Detect which cell encompasses the target text, then output its (x, y) center coordinate. 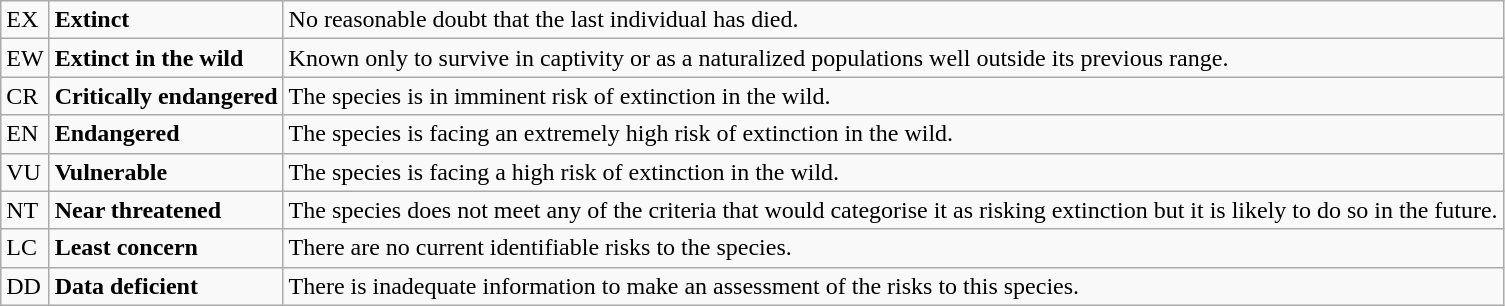
EN (25, 134)
Data deficient (166, 286)
Least concern (166, 248)
DD (25, 286)
There are no current identifiable risks to the species. (893, 248)
There is inadequate information to make an assessment of the risks to this species. (893, 286)
The species is in imminent risk of extinction in the wild. (893, 96)
The species does not meet any of the criteria that would categorise it as risking extinction but it is likely to do so in the future. (893, 210)
CR (25, 96)
Known only to survive in captivity or as a naturalized populations well outside its previous range. (893, 58)
LC (25, 248)
The species is facing an extremely high risk of extinction in the wild. (893, 134)
Extinct in the wild (166, 58)
No reasonable doubt that the last individual has died. (893, 20)
EX (25, 20)
Endangered (166, 134)
NT (25, 210)
Critically endangered (166, 96)
Vulnerable (166, 172)
The species is facing a high risk of extinction in the wild. (893, 172)
EW (25, 58)
Near threatened (166, 210)
Extinct (166, 20)
VU (25, 172)
